Extract the [x, y] coordinate from the center of the cell holding the provided text.  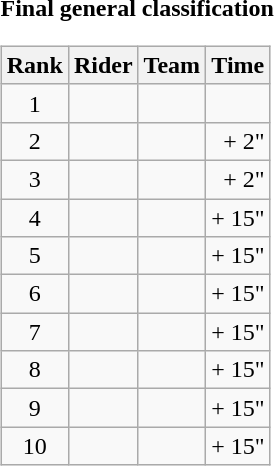
9 [34, 408]
6 [34, 294]
3 [34, 179]
Rider [103, 65]
Time [238, 65]
5 [34, 256]
Rank [34, 65]
8 [34, 370]
Team [172, 65]
10 [34, 446]
1 [34, 103]
2 [34, 141]
4 [34, 217]
7 [34, 332]
